Detect which cell encompasses the target text, then output its [x, y] center coordinate. 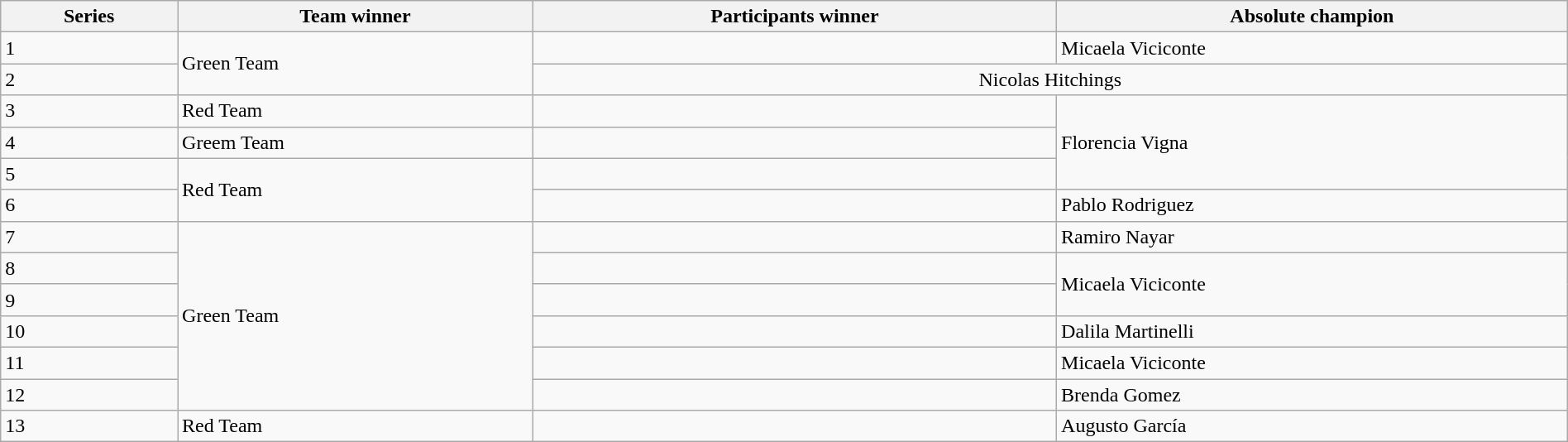
4 [89, 142]
Ramiro Nayar [1312, 237]
Dalila Martinelli [1312, 331]
Pablo Rodriguez [1312, 205]
1 [89, 48]
Nicolas Hitchings [1050, 79]
13 [89, 426]
6 [89, 205]
3 [89, 111]
Series [89, 17]
12 [89, 395]
Participants winner [794, 17]
Augusto García [1312, 426]
9 [89, 300]
2 [89, 79]
7 [89, 237]
Brenda Gomez [1312, 395]
Greem Team [356, 142]
10 [89, 331]
Florencia Vigna [1312, 142]
8 [89, 268]
11 [89, 363]
5 [89, 174]
Absolute champion [1312, 17]
Team winner [356, 17]
